Provide the (x, y) coordinate of the cell's center where the given text is located.  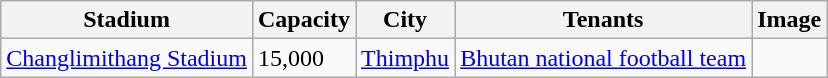
Thimphu (406, 58)
Stadium (127, 20)
15,000 (304, 58)
City (406, 20)
Bhutan national football team (604, 58)
Changlimithang Stadium (127, 58)
Capacity (304, 20)
Tenants (604, 20)
Image (790, 20)
